For the text-containing cell, return its midpoint in [X, Y] coordinate format. 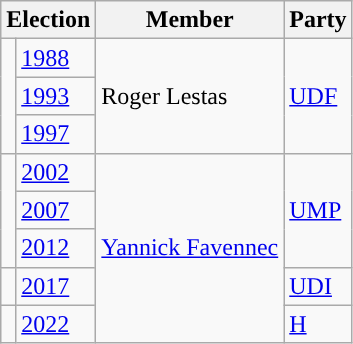
2002 [56, 172]
2022 [56, 324]
1993 [56, 96]
1988 [56, 58]
UDI [318, 286]
Yannick Favennec [190, 248]
Election [48, 20]
Roger Lestas [190, 96]
2007 [56, 210]
UMP [318, 210]
UDF [318, 96]
Member [190, 20]
2017 [56, 286]
H [318, 324]
Party [318, 20]
2012 [56, 248]
1997 [56, 134]
